Locate the cell with the specified text and output its (X, Y) center coordinate. 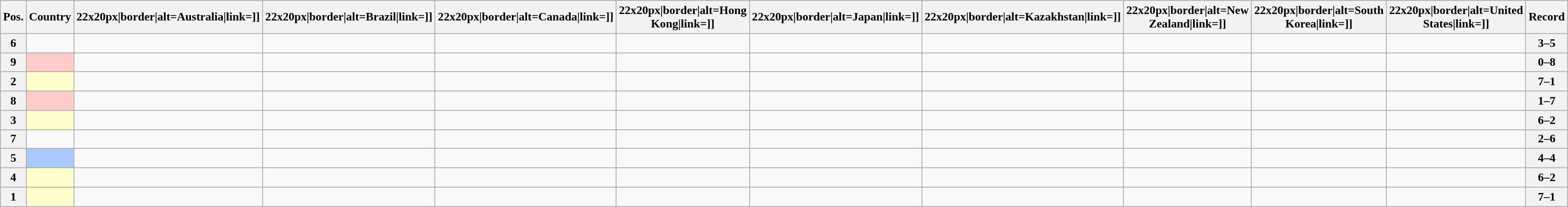
3–5 (1547, 43)
8 (13, 101)
9 (13, 63)
Pos. (13, 17)
22x20px|border|alt=South Korea|link=]] (1319, 17)
Record (1547, 17)
5 (13, 158)
22x20px|border|alt=Brazil|link=]] (349, 17)
7 (13, 139)
3 (13, 120)
1–7 (1547, 101)
22x20px|border|alt=United States|link=]] (1456, 17)
0–8 (1547, 63)
6 (13, 43)
4–4 (1547, 158)
22x20px|border|alt=New Zealand|link=]] (1188, 17)
22x20px|border|alt=Australia|link=]] (168, 17)
22x20px|border|alt=Canada|link=]] (526, 17)
2–6 (1547, 139)
Country (50, 17)
22x20px|border|alt=Japan|link=]] (836, 17)
4 (13, 178)
22x20px|border|alt=Kazakhstan|link=]] (1023, 17)
22x20px|border|alt=Hong Kong|link=]] (683, 17)
1 (13, 197)
2 (13, 82)
